Search for the cell housing the specified text and yield its [X, Y] center coordinate. 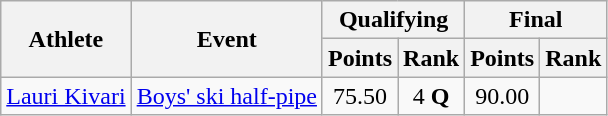
Lauri Kivari [66, 96]
Event [226, 39]
Boys' ski half-pipe [226, 96]
Athlete [66, 39]
Final [536, 20]
Qualifying [393, 20]
75.50 [360, 96]
4 Q [432, 96]
90.00 [502, 96]
